For the text-containing cell, return its midpoint in (x, y) coordinate format. 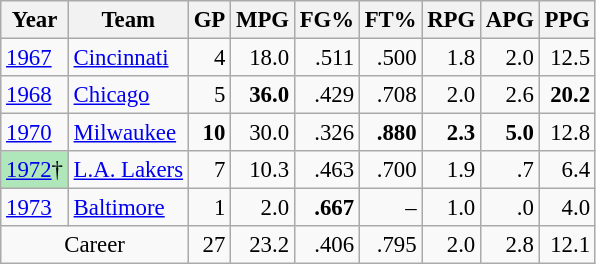
Career (95, 245)
GP (209, 20)
30.0 (263, 133)
6.4 (567, 170)
.406 (326, 245)
.463 (326, 170)
20.2 (567, 95)
36.0 (263, 95)
5.0 (510, 133)
.429 (326, 95)
– (390, 208)
1.8 (452, 58)
18.0 (263, 58)
4.0 (567, 208)
Year (35, 20)
2.3 (452, 133)
12.5 (567, 58)
1 (209, 208)
7 (209, 170)
L.A. Lakers (128, 170)
2.6 (510, 95)
.795 (390, 245)
.708 (390, 95)
12.8 (567, 133)
PPG (567, 20)
MPG (263, 20)
1967 (35, 58)
23.2 (263, 245)
.500 (390, 58)
1970 (35, 133)
FT% (390, 20)
.880 (390, 133)
Cincinnati (128, 58)
.7 (510, 170)
10 (209, 133)
1.9 (452, 170)
5 (209, 95)
.700 (390, 170)
.511 (326, 58)
4 (209, 58)
Baltimore (128, 208)
APG (510, 20)
1973 (35, 208)
Chicago (128, 95)
1.0 (452, 208)
FG% (326, 20)
2.8 (510, 245)
.667 (326, 208)
12.1 (567, 245)
27 (209, 245)
1972† (35, 170)
10.3 (263, 170)
1968 (35, 95)
RPG (452, 20)
.0 (510, 208)
Team (128, 20)
.326 (326, 133)
Milwaukee (128, 133)
